Find where the given text appears and provide that cell's center as (X, Y) coordinate. 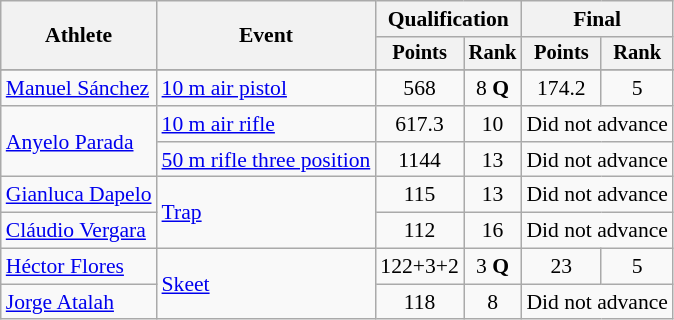
Héctor Flores (79, 267)
10 m air rifle (266, 124)
118 (419, 302)
23 (561, 267)
Athlete (79, 36)
115 (419, 195)
Anyelo Parada (79, 142)
Event (266, 36)
Manuel Sánchez (79, 88)
10 m air pistol (266, 88)
3 Q (493, 267)
Gianluca Dapelo (79, 195)
Cláudio Vergara (79, 231)
174.2 (561, 88)
617.3 (419, 124)
8 (493, 302)
Qualification (448, 19)
122+3+2 (419, 267)
8 Q (493, 88)
112 (419, 231)
16 (493, 231)
Skeet (266, 284)
Final (597, 19)
Trap (266, 212)
10 (493, 124)
50 m rifle three position (266, 160)
1144 (419, 160)
Jorge Atalah (79, 302)
568 (419, 88)
